Capture the cell that displays the provided text and extract its [X, Y] central coordinate. 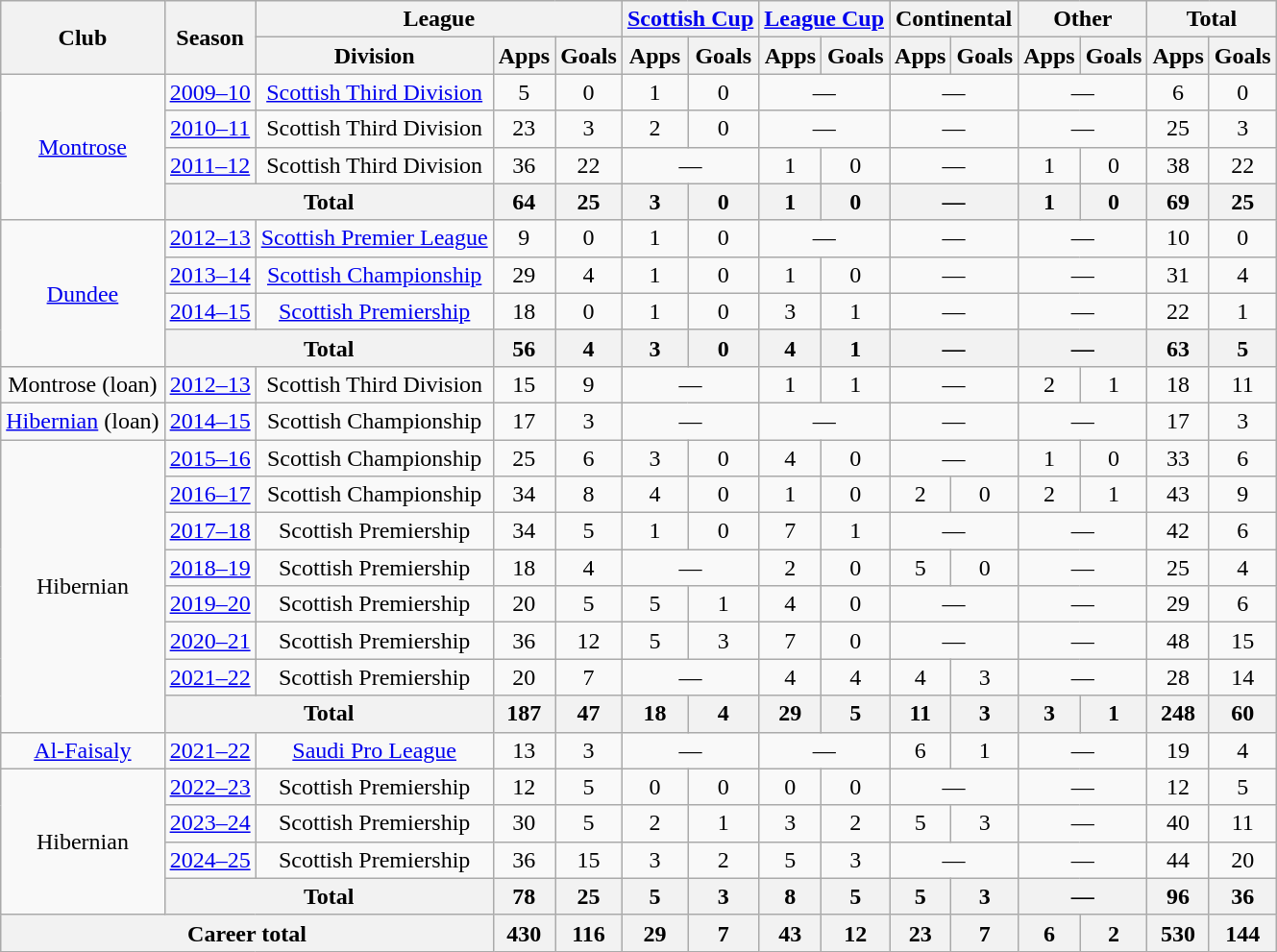
Al-Faisaly [83, 750]
187 [524, 714]
2022–23 [209, 787]
Montrose [83, 147]
430 [524, 933]
31 [1178, 275]
2013–14 [209, 275]
78 [524, 896]
40 [1178, 823]
38 [1178, 165]
2015–16 [209, 458]
116 [589, 933]
2016–17 [209, 495]
Season [209, 37]
2018–19 [209, 568]
63 [1178, 348]
96 [1178, 896]
47 [589, 714]
248 [1178, 714]
13 [524, 750]
56 [524, 348]
530 [1178, 933]
144 [1242, 933]
Career total [247, 933]
2024–25 [209, 860]
64 [524, 202]
2009–10 [209, 92]
2011–12 [209, 165]
28 [1178, 677]
60 [1242, 714]
2020–21 [209, 641]
Dundee [83, 293]
2019–20 [209, 604]
Division [375, 56]
33 [1178, 458]
Club [83, 37]
Continental [954, 19]
69 [1178, 202]
48 [1178, 641]
10 [1178, 238]
League Cup [824, 19]
Scottish Cup [690, 19]
42 [1178, 531]
19 [1178, 750]
2023–24 [209, 823]
30 [524, 823]
14 [1242, 677]
Montrose (loan) [83, 384]
Hibernian (loan) [83, 421]
Saudi Pro League [375, 750]
League [438, 19]
2017–18 [209, 531]
2010–11 [209, 129]
Other [1083, 19]
Scottish Premier League [375, 238]
44 [1178, 860]
